Output the [X, Y] coordinate of the center of the cell containing the given text.  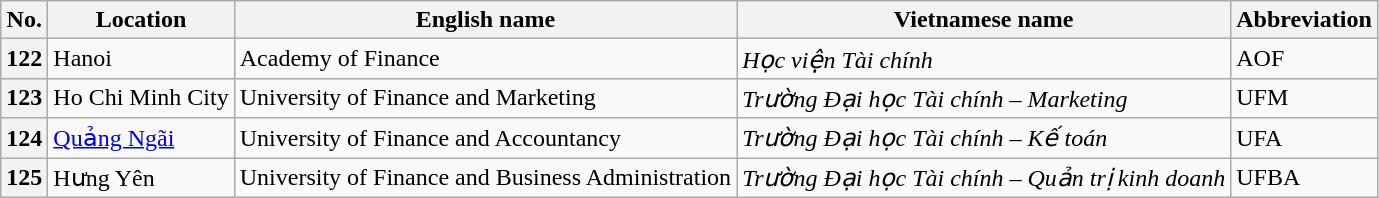
122 [24, 59]
Ho Chi Minh City [141, 98]
Trường Đại học Tài chính – Kế toán [984, 138]
University of Finance and Business Administration [485, 178]
Location [141, 20]
Học viện Tài chính [984, 59]
Abbreviation [1304, 20]
Academy of Finance [485, 59]
Quảng Ngãi [141, 138]
124 [24, 138]
No. [24, 20]
Trường Đại học Tài chính – Marketing [984, 98]
University of Finance and Marketing [485, 98]
AOF [1304, 59]
Hanoi [141, 59]
UFBA [1304, 178]
123 [24, 98]
UFA [1304, 138]
Hưng Yên [141, 178]
UFM [1304, 98]
Vietnamese name [984, 20]
125 [24, 178]
Trường Đại học Tài chính – Quản trị kinh doanh [984, 178]
University of Finance and Accountancy [485, 138]
English name [485, 20]
